Determine the [x, y] coordinate at the center of the cell enclosing the given text.  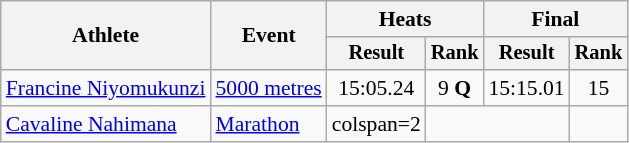
Athlete [106, 36]
15 [599, 88]
colspan=2 [376, 124]
15:05.24 [376, 88]
Marathon [269, 124]
9 Q [455, 88]
Event [269, 36]
15:15.01 [526, 88]
Cavaline Nahimana [106, 124]
Heats [406, 19]
Final [555, 19]
Francine Niyomukunzi [106, 88]
5000 metres [269, 88]
